Identify which cell holds the provided text, then report its (x, y) central coordinate. 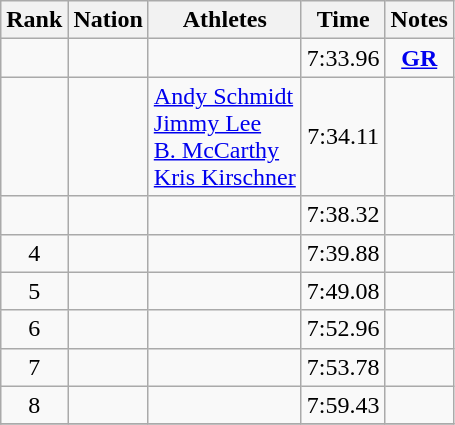
4 (34, 253)
7:34.11 (343, 136)
Notes (419, 20)
Nation (108, 20)
7:39.88 (343, 253)
7:38.32 (343, 215)
7:49.08 (343, 291)
7:33.96 (343, 58)
Andy SchmidtJimmy LeeB. McCarthyKris Kirschner (224, 136)
7:59.43 (343, 405)
Athletes (224, 20)
8 (34, 405)
GR (419, 58)
7 (34, 367)
Rank (34, 20)
7:53.78 (343, 367)
7:52.96 (343, 329)
5 (34, 291)
Time (343, 20)
6 (34, 329)
